Identify which cell holds the provided text, then report its [X, Y] central coordinate. 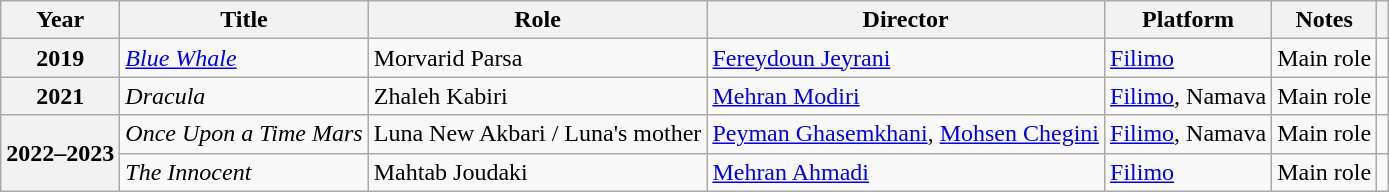
Once Upon a Time Mars [244, 134]
The Innocent [244, 172]
Title [244, 20]
Mehran Ahmadi [906, 172]
Director [906, 20]
Notes [1324, 20]
Platform [1188, 20]
Mehran Modiri [906, 96]
Year [60, 20]
Blue Whale [244, 58]
Zhaleh Kabiri [538, 96]
Morvarid Parsa [538, 58]
2021 [60, 96]
Peyman Ghasemkhani, Mohsen Chegini [906, 134]
2022–2023 [60, 153]
Fereydoun Jeyrani [906, 58]
Luna New Akbari / Luna's mother [538, 134]
Role [538, 20]
2019 [60, 58]
Dracula [244, 96]
Mahtab Joudaki [538, 172]
